Search for the cell housing the specified text and yield its (X, Y) center coordinate. 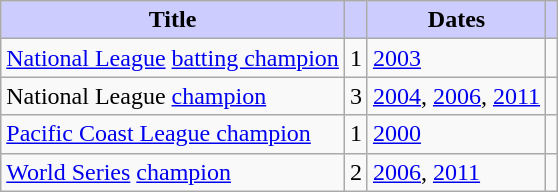
2003 (456, 58)
National League batting champion (173, 58)
Pacific Coast League champion (173, 134)
Dates (456, 20)
2004, 2006, 2011 (456, 96)
National League champion (173, 96)
3 (356, 96)
World Series champion (173, 172)
2 (356, 172)
2000 (456, 134)
2006, 2011 (456, 172)
Title (173, 20)
